Identify which cell holds the provided text, then report its (X, Y) central coordinate. 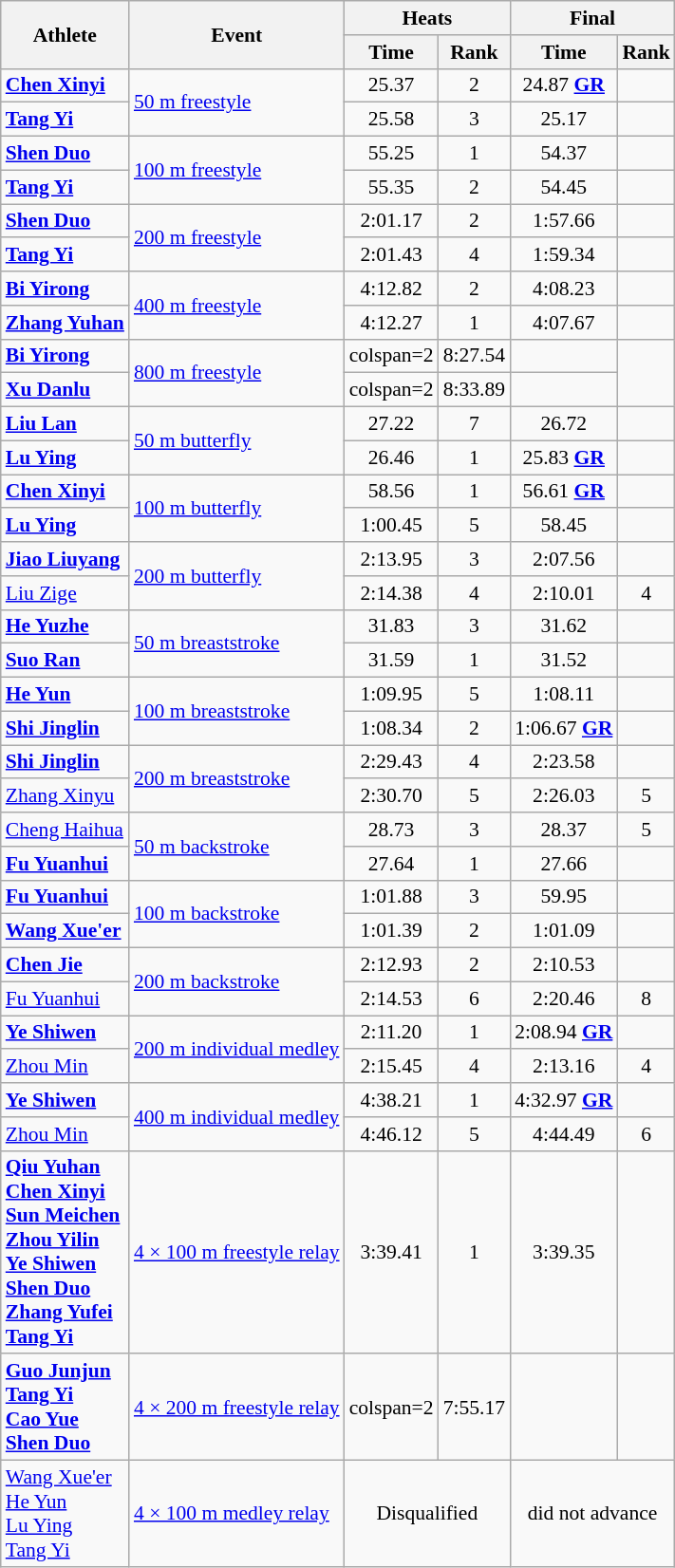
200 m backstroke (237, 981)
2:13.16 (564, 1067)
1:00.45 (391, 526)
2:10.01 (564, 593)
Disqualified (427, 1514)
Cheng Haihua (65, 830)
28.73 (391, 830)
1:06.67 GR (564, 728)
Wang Xue'er (65, 931)
2:29.43 (391, 762)
2:11.20 (391, 1033)
1:57.66 (564, 221)
200 m freestyle (237, 237)
2:30.70 (391, 796)
2:14.53 (391, 999)
4:32.97 GR (564, 1100)
31.59 (391, 661)
50 m butterfly (237, 440)
Qiu YuhanChen XinyiSun MeichenZhou YilinYe ShiwenShen DuoZhang YufeiTang Yi (65, 1252)
28.37 (564, 830)
did not advance (592, 1514)
4 × 100 m medley relay (237, 1514)
27.22 (391, 424)
Xu Danlu (65, 390)
1:01.88 (391, 897)
24.87 GR (564, 85)
31.62 (564, 626)
He Yun (65, 695)
31.83 (391, 626)
Liu Zige (65, 593)
Heats (427, 18)
50 m backstroke (237, 847)
100 m backstroke (237, 913)
Jiao Liuyang (65, 559)
He Yuzhe (65, 626)
4 × 200 m freestyle relay (237, 1408)
2:15.45 (391, 1067)
Final (592, 18)
2:26.03 (564, 796)
4:12.27 (391, 323)
2:01.43 (391, 255)
400 m individual medley (237, 1116)
8:27.54 (475, 356)
56.61 GR (564, 492)
100 m butterfly (237, 509)
7:55.17 (475, 1408)
8:33.89 (475, 390)
54.45 (564, 187)
200 m butterfly (237, 575)
1:09.95 (391, 695)
1:59.34 (564, 255)
1:01.39 (391, 931)
4:07.67 (564, 323)
2:20.46 (564, 999)
Chen Jie (65, 965)
4:12.82 (391, 289)
800 m freestyle (237, 372)
27.66 (564, 864)
2:07.56 (564, 559)
7 (475, 424)
58.45 (564, 526)
200 m breaststroke (237, 778)
Suo Ran (65, 661)
26.46 (391, 457)
1:01.09 (564, 931)
3:39.35 (564, 1252)
1:08.11 (564, 695)
Liu Lan (65, 424)
1:08.34 (391, 728)
2:23.58 (564, 762)
27.64 (391, 864)
3:39.41 (391, 1252)
Event (237, 34)
31.52 (564, 661)
2:01.17 (391, 221)
25.58 (391, 120)
200 m individual medley (237, 1050)
Athlete (65, 34)
100 m breaststroke (237, 712)
2:12.93 (391, 965)
50 m freestyle (237, 103)
55.35 (391, 187)
Guo JunjunTang YiCao YueShen Duo (65, 1408)
25.83 GR (564, 457)
25.37 (391, 85)
25.17 (564, 120)
2:14.38 (391, 593)
2:10.53 (564, 965)
59.95 (564, 897)
4:38.21 (391, 1100)
4 × 100 m freestyle relay (237, 1252)
Zhang Yuhan (65, 323)
100 m freestyle (237, 171)
400 m freestyle (237, 306)
54.37 (564, 154)
50 m breaststroke (237, 644)
8 (646, 999)
Zhang Xinyu (65, 796)
Wang Xue'erHe YunLu YingTang Yi (65, 1514)
2:13.95 (391, 559)
55.25 (391, 154)
4:46.12 (391, 1134)
58.56 (391, 492)
2:08.94 GR (564, 1033)
4:44.49 (564, 1134)
4:08.23 (564, 289)
26.72 (564, 424)
